Detect which cell encompasses the target text, then output its (x, y) center coordinate. 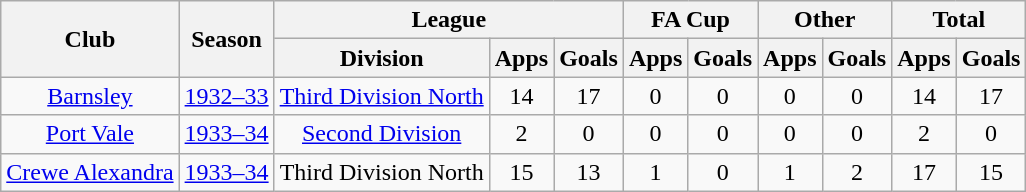
Second Division (382, 134)
Season (226, 39)
Port Vale (90, 134)
Club (90, 39)
Total (959, 20)
League (448, 20)
1932–33 (226, 96)
FA Cup (690, 20)
Division (382, 58)
Crewe Alexandra (90, 172)
13 (589, 172)
Barnsley (90, 96)
Other (825, 20)
